Capture the cell that displays the provided text and extract its [x, y] central coordinate. 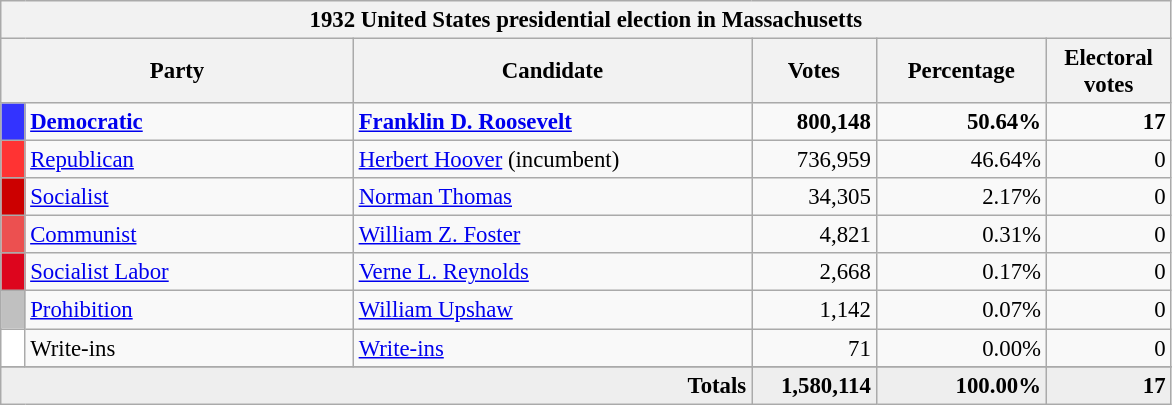
Prohibition [189, 310]
Communist [189, 235]
71 [814, 348]
Socialist [189, 197]
1932 United States presidential election in Massachusetts [586, 20]
Candidate [552, 72]
0.00% [961, 348]
2,668 [814, 273]
0.17% [961, 273]
William Upshaw [552, 310]
0.31% [961, 235]
0.07% [961, 310]
Party [178, 72]
100.00% [961, 385]
Franklin D. Roosevelt [552, 122]
50.64% [961, 122]
Totals [376, 385]
Socialist Labor [189, 273]
800,148 [814, 122]
Verne L. Reynolds [552, 273]
4,821 [814, 235]
736,959 [814, 160]
1,142 [814, 310]
2.17% [961, 197]
Democratic [189, 122]
Votes [814, 72]
Norman Thomas [552, 197]
Electoral votes [1108, 72]
34,305 [814, 197]
Percentage [961, 72]
Republican [189, 160]
1,580,114 [814, 385]
William Z. Foster [552, 235]
Herbert Hoover (incumbent) [552, 160]
46.64% [961, 160]
